Search for the cell housing the specified text and yield its (X, Y) center coordinate. 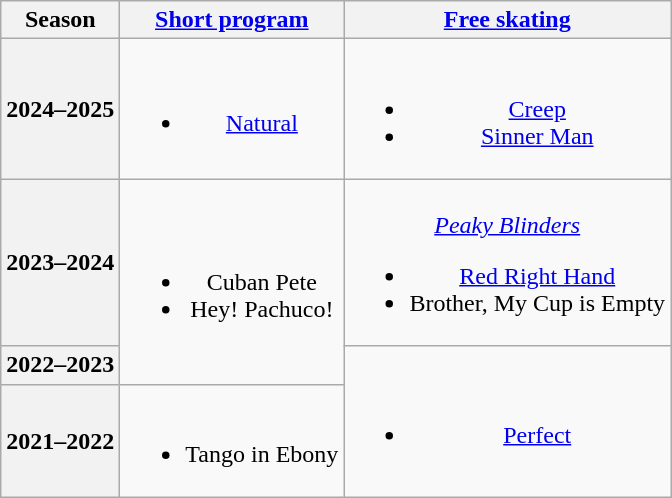
Tango in Ebony (232, 440)
Natural (232, 109)
Perfect (508, 422)
2024–2025 (60, 109)
Free skating (508, 20)
2021–2022 (60, 440)
2023–2024 (60, 262)
Short program (232, 20)
Cuban Pete Hey! Pachuco! (232, 282)
Season (60, 20)
Peaky BlindersRed Right HandBrother, My Cup is Empty (508, 262)
CreepSinner Man (508, 109)
2022–2023 (60, 365)
